Pinpoint the cell where the given text exists, returning its (x, y) midpoint coordinate. 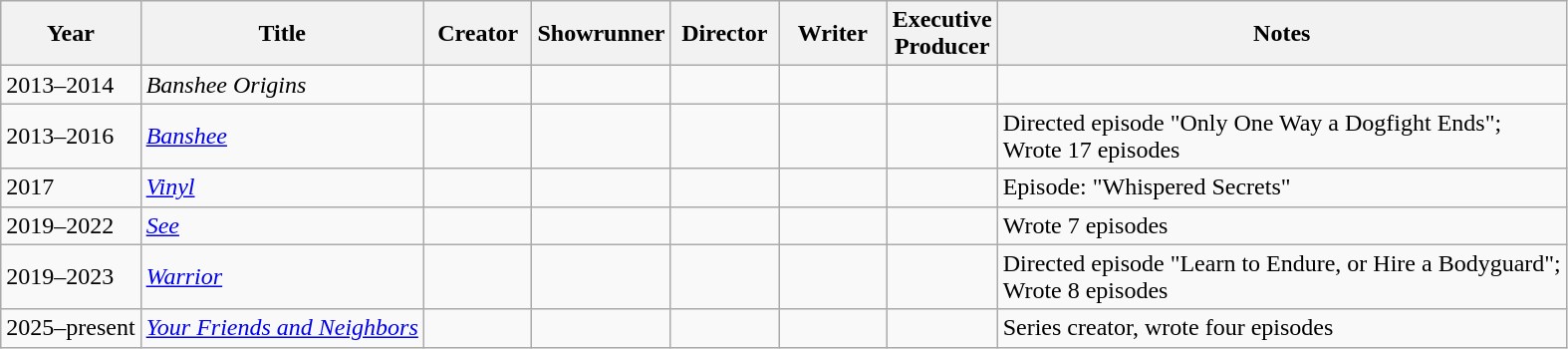
Warrior (282, 277)
ExecutiveProducer (942, 34)
Banshee Origins (282, 85)
Your Friends and Neighbors (282, 328)
Directed episode "Learn to Endure, or Hire a Bodyguard";Wrote 8 episodes (1281, 277)
Directed episode "Only One Way a Dogfight Ends";Wrote 17 episodes (1281, 136)
Creator (478, 34)
See (282, 225)
2017 (71, 187)
Vinyl (282, 187)
Notes (1281, 34)
2013–2014 (71, 85)
Episode: "Whispered Secrets" (1281, 187)
Title (282, 34)
2025–present (71, 328)
2019–2022 (71, 225)
Series creator, wrote four episodes (1281, 328)
Banshee (282, 136)
2013–2016 (71, 136)
2019–2023 (71, 277)
Director (725, 34)
Showrunner (602, 34)
Wrote 7 episodes (1281, 225)
Writer (833, 34)
Year (71, 34)
